Find where the given text appears and provide that cell's center as [X, Y] coordinate. 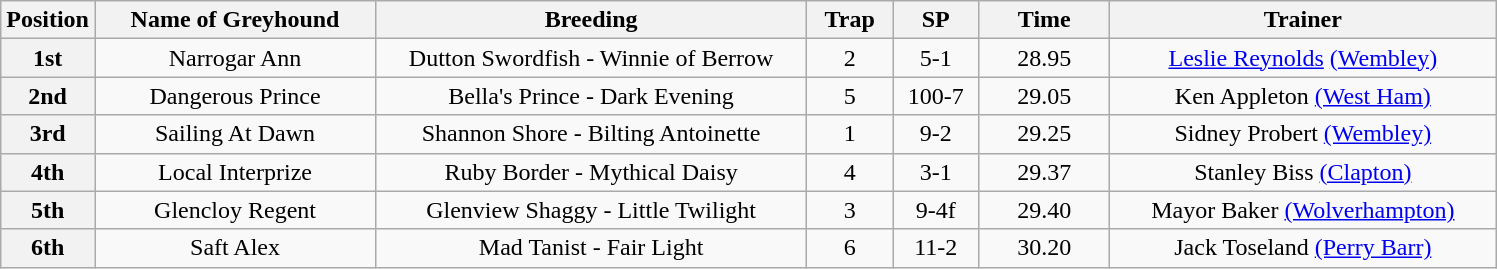
Time [1044, 20]
Sailing At Dawn [234, 134]
Trainer [1303, 20]
Saft Alex [234, 248]
6th [48, 248]
29.37 [1044, 172]
Shannon Shore - Bilting Antoinette [592, 134]
5th [48, 210]
30.20 [1044, 248]
3 [850, 210]
4th [48, 172]
9-2 [936, 134]
Mad Tanist - Fair Light [592, 248]
Bella's Prince - Dark Evening [592, 96]
Stanley Biss (Clapton) [1303, 172]
5-1 [936, 58]
Glencloy Regent [234, 210]
Name of Greyhound [234, 20]
11-2 [936, 248]
3rd [48, 134]
9-4f [936, 210]
29.05 [1044, 96]
Trap [850, 20]
100-7 [936, 96]
SP [936, 20]
3-1 [936, 172]
29.40 [1044, 210]
Local Interprize [234, 172]
Leslie Reynolds (Wembley) [1303, 58]
Ken Appleton (West Ham) [1303, 96]
1 [850, 134]
Narrogar Ann [234, 58]
2nd [48, 96]
4 [850, 172]
Sidney Probert (Wembley) [1303, 134]
6 [850, 248]
Dangerous Prince [234, 96]
Glenview Shaggy - Little Twilight [592, 210]
Dutton Swordfish - Winnie of Berrow [592, 58]
Position [48, 20]
2 [850, 58]
1st [48, 58]
29.25 [1044, 134]
Breeding [592, 20]
28.95 [1044, 58]
Ruby Border - Mythical Daisy [592, 172]
Jack Toseland (Perry Barr) [1303, 248]
5 [850, 96]
Mayor Baker (Wolverhampton) [1303, 210]
